Capture the cell that displays the provided text and extract its [X, Y] central coordinate. 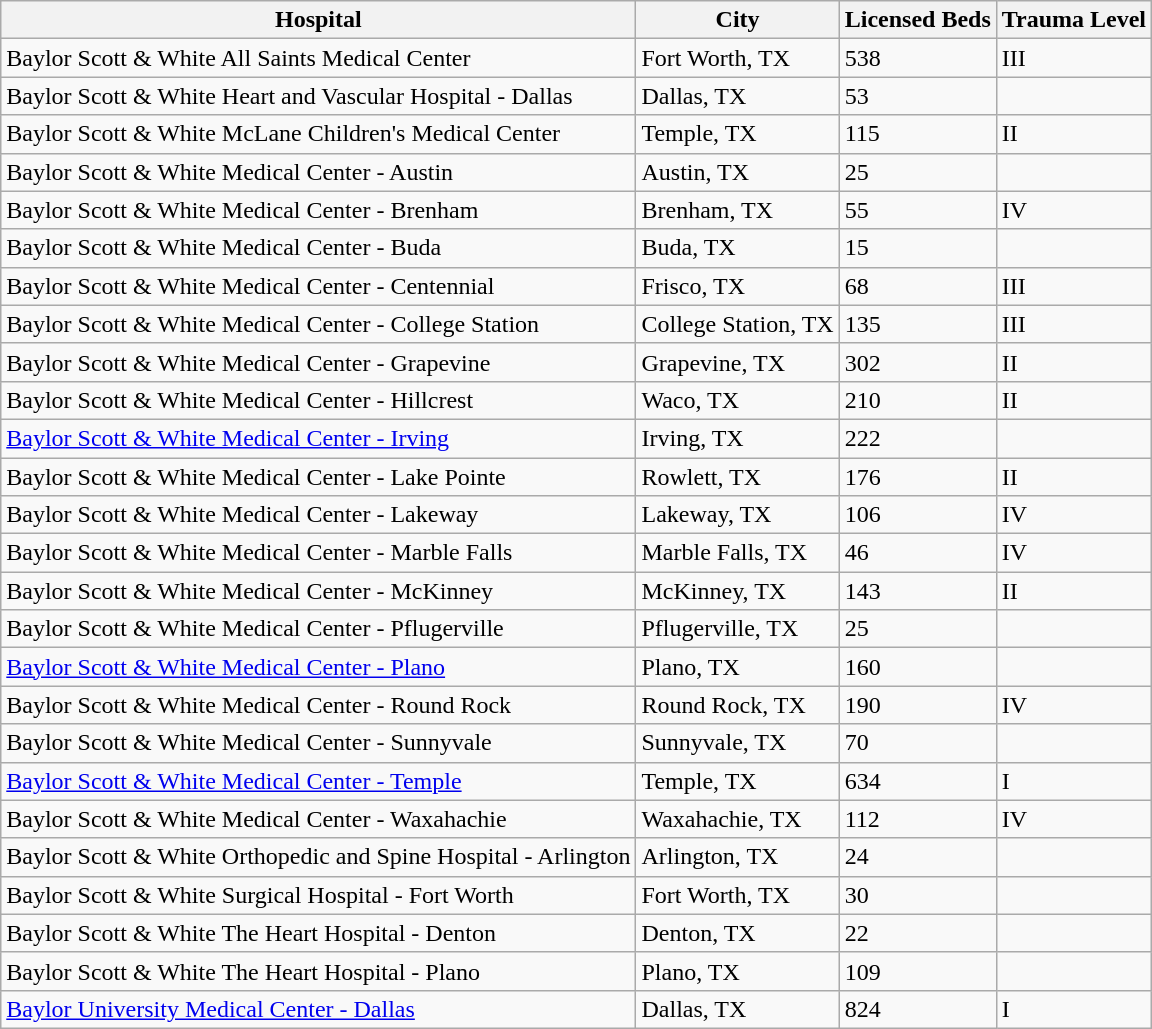
Baylor Scott & White Medical Center - Austin [318, 172]
Hospital [318, 20]
Baylor Scott & White Orthopedic and Spine Hospital - Arlington [318, 857]
Baylor Scott & White Medical Center - Lakeway [318, 515]
Baylor Scott & White Medical Center - McKinney [318, 591]
Baylor Scott & White Medical Center - Temple [318, 781]
Baylor Scott & White Medical Center - Round Rock [318, 705]
Baylor Scott & White Medical Center - Irving [318, 438]
55 [918, 210]
Denton, TX [738, 933]
24 [918, 857]
Baylor Scott & White Medical Center - Grapevine [318, 362]
Pflugerville, TX [738, 629]
Baylor Scott & White Heart and Vascular Hospital - Dallas [318, 96]
McKinney, TX [738, 591]
Baylor Scott & White Medical Center - Centennial [318, 286]
Baylor Scott & White Medical Center - Buda [318, 248]
143 [918, 591]
30 [918, 895]
302 [918, 362]
City [738, 20]
46 [918, 553]
Baylor Scott & White All Saints Medical Center [318, 58]
Rowlett, TX [738, 477]
Baylor Scott & White Medical Center - Sunnyvale [318, 743]
Irving, TX [738, 438]
15 [918, 248]
Lakeway, TX [738, 515]
135 [918, 324]
Baylor Scott & White Medical Center - Hillcrest [318, 400]
190 [918, 705]
115 [918, 134]
22 [918, 933]
Baylor Scott & White The Heart Hospital - Denton [318, 933]
Arlington, TX [738, 857]
53 [918, 96]
824 [918, 1009]
176 [918, 477]
Austin, TX [738, 172]
Baylor Scott & White Medical Center - Lake Pointe [318, 477]
68 [918, 286]
160 [918, 667]
Baylor Scott & White Medical Center - Brenham [318, 210]
Baylor Scott & White The Heart Hospital - Plano [318, 971]
210 [918, 400]
Marble Falls, TX [738, 553]
Grapevine, TX [738, 362]
Baylor University Medical Center - Dallas [318, 1009]
70 [918, 743]
Baylor Scott & White Surgical Hospital - Fort Worth [318, 895]
106 [918, 515]
Baylor Scott & White Medical Center - College Station [318, 324]
Buda, TX [738, 248]
Sunnyvale, TX [738, 743]
Brenham, TX [738, 210]
Baylor Scott & White Medical Center - Marble Falls [318, 553]
Baylor Scott & White McLane Children's Medical Center [318, 134]
Baylor Scott & White Medical Center - Plano [318, 667]
634 [918, 781]
Waxahachie, TX [738, 819]
Frisco, TX [738, 286]
109 [918, 971]
Baylor Scott & White Medical Center - Waxahachie [318, 819]
222 [918, 438]
Round Rock, TX [738, 705]
Trauma Level [1074, 20]
112 [918, 819]
538 [918, 58]
Waco, TX [738, 400]
Baylor Scott & White Medical Center - Pflugerville [318, 629]
College Station, TX [738, 324]
Licensed Beds [918, 20]
